Return the (x, y) coordinate for the center point of the cell that contains the specified text.  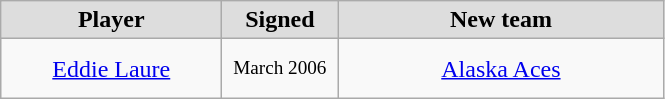
Eddie Laure (112, 69)
Player (112, 20)
New team (501, 20)
Signed (280, 20)
March 2006 (280, 69)
Alaska Aces (501, 69)
